Search for the cell housing the specified text and yield its [X, Y] center coordinate. 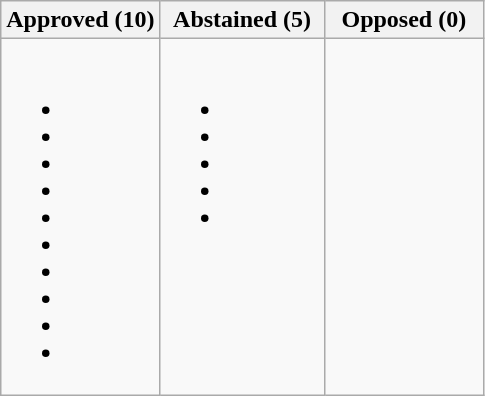
Approved (10) [80, 20]
Opposed (0) [404, 20]
Abstained (5) [242, 20]
